Capture the cell that displays the provided text and extract its (x, y) central coordinate. 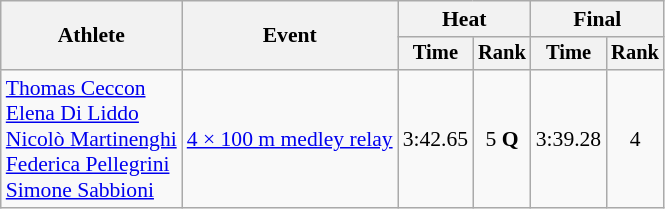
5 Q (502, 139)
4 × 100 m medley relay (290, 139)
Heat (464, 19)
Event (290, 36)
Athlete (92, 36)
Final (598, 19)
4 (635, 139)
Thomas CecconElena Di LiddoNicolò MartinenghiFederica PellegriniSimone Sabbioni (92, 139)
3:39.28 (568, 139)
3:42.65 (436, 139)
